Return the [x, y] coordinate for the center point of the cell that contains the specified text.  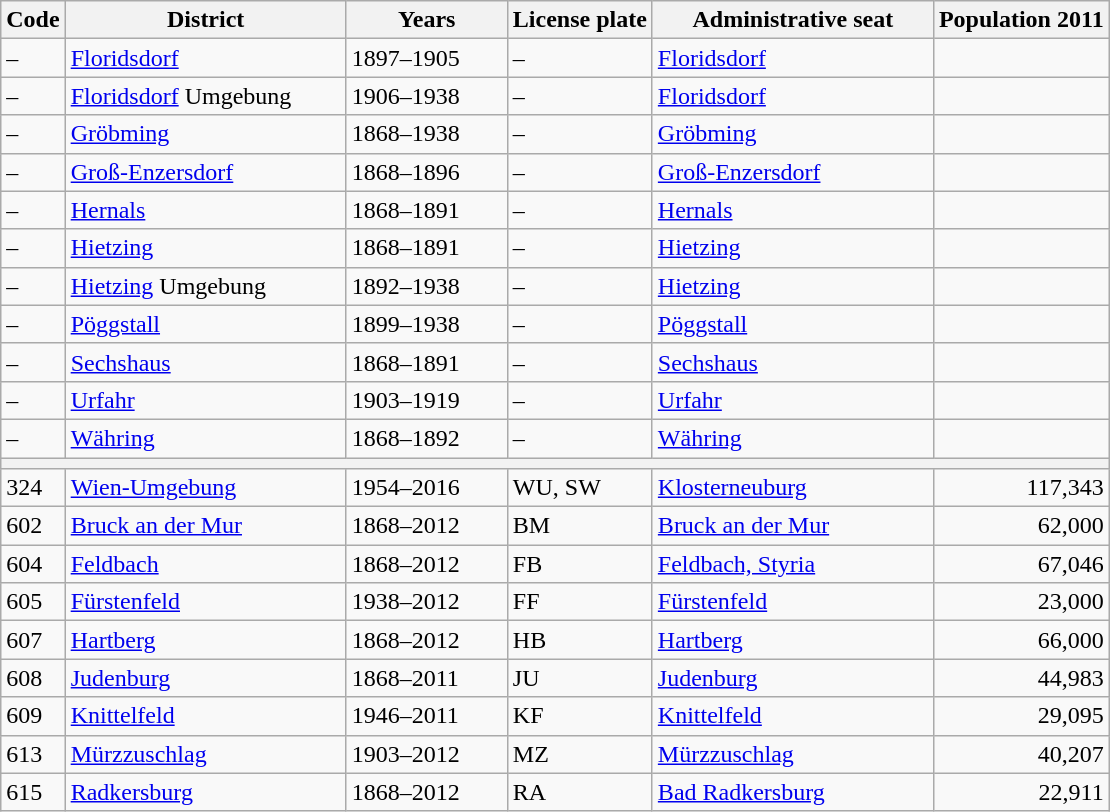
1903–1919 [426, 400]
Feldbach, Styria [792, 564]
Hietzing Umgebung [206, 286]
67,046 [1021, 564]
62,000 [1021, 526]
MZ [580, 754]
Klosterneuburg [792, 488]
License plate [580, 20]
Code [33, 20]
1868–1892 [426, 438]
1938–2012 [426, 602]
1906–1938 [426, 96]
607 [33, 640]
1897–1905 [426, 58]
FB [580, 564]
117,343 [1021, 488]
40,207 [1021, 754]
1868–1896 [426, 172]
Floridsdorf Umgebung [206, 96]
KF [580, 716]
1903–2012 [426, 754]
609 [33, 716]
1868–1938 [426, 134]
324 [33, 488]
604 [33, 564]
1954–2016 [426, 488]
JU [580, 678]
1892–1938 [426, 286]
44,983 [1021, 678]
FF [580, 602]
1868–2011 [426, 678]
613 [33, 754]
BM [580, 526]
Years [426, 20]
1946–2011 [426, 716]
Population 2011 [1021, 20]
66,000 [1021, 640]
23,000 [1021, 602]
29,095 [1021, 716]
HB [580, 640]
605 [33, 602]
Bad Radkersburg [792, 792]
602 [33, 526]
District [206, 20]
WU, SW [580, 488]
Wien-Umgebung [206, 488]
1899–1938 [426, 324]
22,911 [1021, 792]
Radkersburg [206, 792]
Administrative seat [792, 20]
RA [580, 792]
615 [33, 792]
608 [33, 678]
Feldbach [206, 564]
